Provide the [X, Y] coordinate of the cell's center where the given text is located.  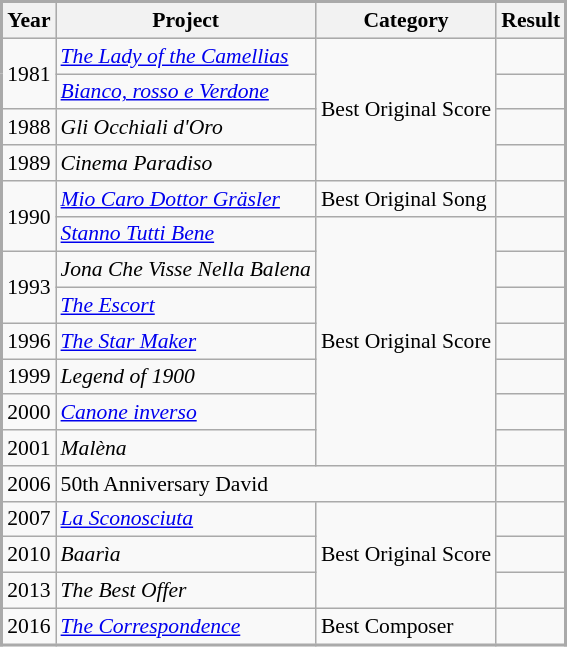
50th Anniversary David [276, 484]
2007 [29, 519]
1999 [29, 377]
The Escort [186, 306]
Jona Che Visse Nella Balena [186, 270]
Best Composer [406, 626]
The Lady of the Camellias [186, 56]
1993 [29, 288]
Cinema Paradiso [186, 163]
1988 [29, 128]
1981 [29, 74]
2016 [29, 626]
1989 [29, 163]
La Sconosciuta [186, 519]
2013 [29, 591]
2000 [29, 413]
Best Original Song [406, 199]
The Star Maker [186, 341]
Mio Caro Dottor Gräsler [186, 199]
1996 [29, 341]
Year [29, 20]
Bianco, rosso e Verdone [186, 92]
Legend of 1900 [186, 377]
Malèna [186, 448]
Canone inverso [186, 413]
Stanno Tutti Bene [186, 234]
Result [531, 20]
Baarìa [186, 555]
2010 [29, 555]
2001 [29, 448]
Project [186, 20]
1990 [29, 216]
Category [406, 20]
The Best Offer [186, 591]
Gli Occhiali d'Oro [186, 128]
2006 [29, 484]
The Correspondence [186, 626]
